Detect which cell encompasses the target text, then output its (x, y) center coordinate. 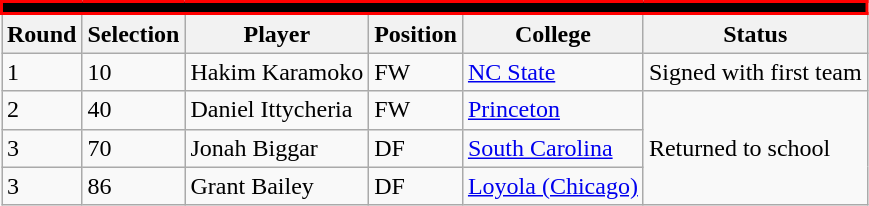
Princeton (552, 110)
Status (755, 34)
2 (42, 110)
Returned to school (755, 148)
Grant Bailey (277, 186)
86 (134, 186)
70 (134, 148)
Loyola (Chicago) (552, 186)
1 (42, 72)
South Carolina (552, 148)
40 (134, 110)
Position (416, 34)
Hakim Karamoko (277, 72)
Selection (134, 34)
Daniel Ittycheria (277, 110)
NC State (552, 72)
10 (134, 72)
College (552, 34)
Signed with first team (755, 72)
Jonah Biggar (277, 148)
Round (42, 34)
Player (277, 34)
